Search for the cell housing the specified text and yield its [x, y] center coordinate. 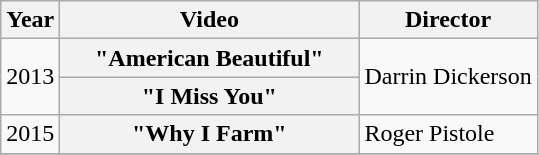
Year [30, 20]
"Why I Farm" [210, 134]
Director [448, 20]
Video [210, 20]
2015 [30, 134]
Roger Pistole [448, 134]
Darrin Dickerson [448, 77]
"I Miss You" [210, 96]
"American Beautiful" [210, 58]
2013 [30, 77]
